Provide the [X, Y] coordinate of the cell's center where the given text is located.  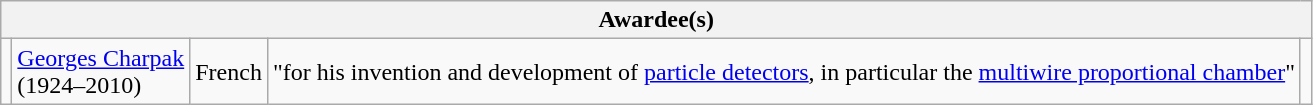
Georges Charpak(1924–2010) [101, 72]
French [229, 72]
"for his invention and development of particle detectors, in particular the multiwire proportional chamber" [784, 72]
Awardee(s) [656, 20]
